Scan for the cell matching the given text and deliver its [X, Y] coordinate at center. 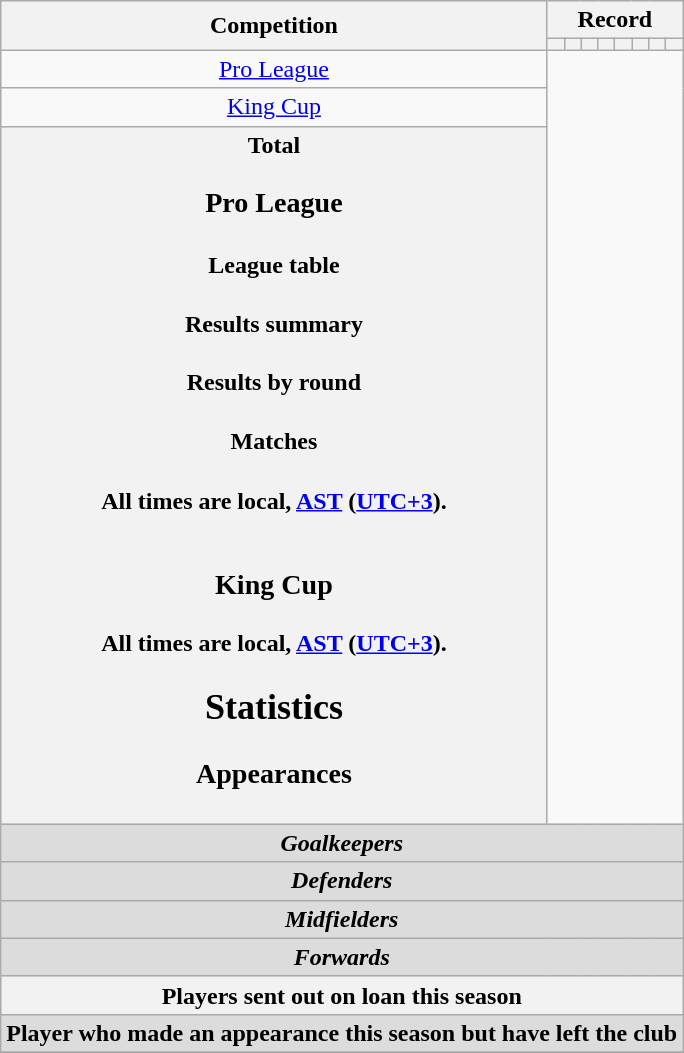
King Cup [274, 107]
Players sent out on loan this season [342, 995]
Player who made an appearance this season but have left the club [342, 1033]
Pro League [274, 69]
Defenders [342, 881]
Forwards [342, 957]
Competition [274, 26]
Record [615, 20]
Goalkeepers [342, 843]
Midfielders [342, 919]
